Return [x, y] of the center of cell containing provided text 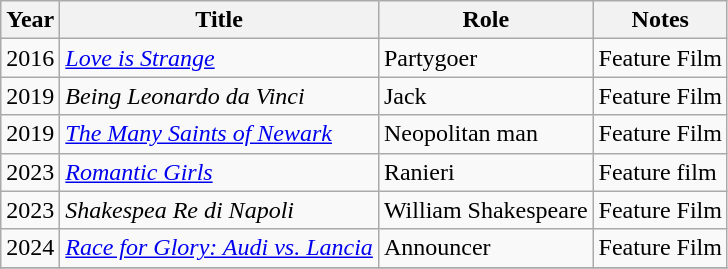
Being Leonardo da Vinci [220, 96]
Feature film [660, 172]
Announcer [486, 248]
Title [220, 20]
2016 [30, 58]
Shakespea Re di Napoli [220, 210]
Neopolitan man [486, 134]
Race for Glory: Audi vs. Lancia [220, 248]
Love is Strange [220, 58]
Romantic Girls [220, 172]
2024 [30, 248]
Ranieri [486, 172]
Year [30, 20]
Notes [660, 20]
Jack [486, 96]
Role [486, 20]
William Shakespeare [486, 210]
The Many Saints of Newark [220, 134]
Partygoer [486, 58]
